For the text-containing cell, return its midpoint in [X, Y] coordinate format. 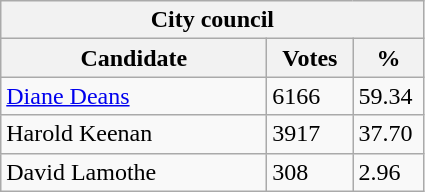
37.70 [388, 134]
% [388, 58]
3917 [310, 134]
6166 [310, 96]
2.96 [388, 172]
Harold Keenan [134, 134]
59.34 [388, 96]
City council [212, 20]
308 [310, 172]
Votes [310, 58]
Diane Deans [134, 96]
Candidate [134, 58]
David Lamothe [134, 172]
